Search for the cell housing the specified text and yield its [x, y] center coordinate. 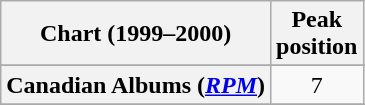
Chart (1999–2000) [136, 34]
Peakposition [317, 34]
Canadian Albums (RPM) [136, 85]
7 [317, 85]
